Capture the cell that displays the provided text and extract its [X, Y] central coordinate. 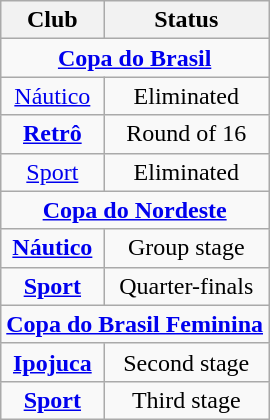
Ipojuca [52, 362]
Second stage [186, 362]
Group stage [186, 248]
Third stage [186, 400]
Club [52, 20]
Copa do Brasil Feminina [135, 324]
Quarter-finals [186, 286]
Round of 16 [186, 134]
Copa do Brasil [135, 58]
Copa do Nordeste [135, 210]
Status [186, 20]
Retrô [52, 134]
